Return the (X, Y) coordinate for the center point of the cell that contains the specified text.  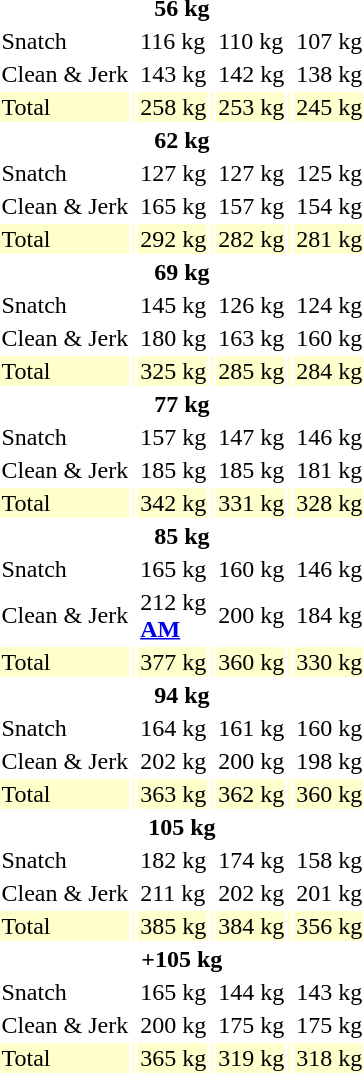
144 kg (252, 992)
143 kg (174, 74)
360 kg (252, 662)
147 kg (252, 437)
182 kg (174, 860)
384 kg (252, 926)
164 kg (174, 728)
180 kg (174, 338)
285 kg (252, 371)
160 kg (252, 569)
175 kg (252, 1025)
142 kg (252, 74)
174 kg (252, 860)
161 kg (252, 728)
258 kg (174, 107)
331 kg (252, 503)
253 kg (252, 107)
126 kg (252, 305)
110 kg (252, 41)
319 kg (252, 1058)
292 kg (174, 239)
377 kg (174, 662)
363 kg (174, 794)
362 kg (252, 794)
365 kg (174, 1058)
212 kgAM (174, 616)
145 kg (174, 305)
342 kg (174, 503)
325 kg (174, 371)
116 kg (174, 41)
282 kg (252, 239)
385 kg (174, 926)
163 kg (252, 338)
211 kg (174, 893)
